Identify which cell holds the provided text, then report its [x, y] central coordinate. 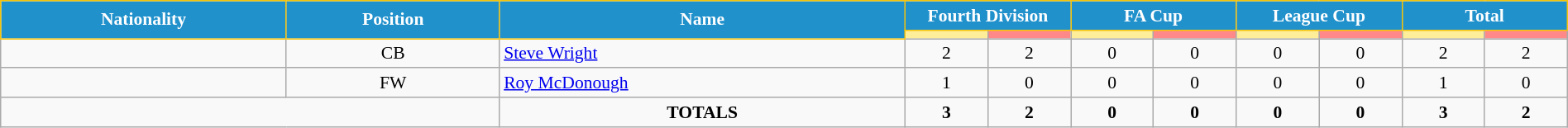
League Cup [1319, 16]
Nationality [144, 20]
FW [393, 83]
Fourth Division [987, 16]
Total [1484, 16]
Name [702, 20]
Position [393, 20]
TOTALS [702, 112]
FA Cup [1153, 16]
CB [393, 54]
Roy McDonough [702, 83]
Steve Wright [702, 54]
